Output the (X, Y) coordinate of the center of the cell containing the given text.  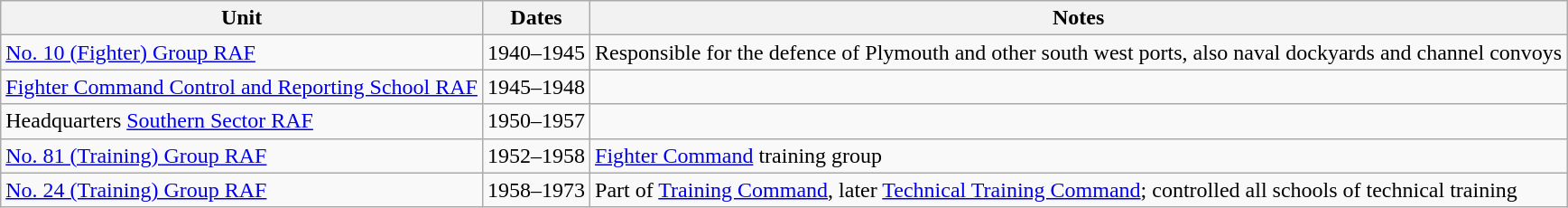
1952–1958 (536, 156)
Notes (1079, 18)
No. 81 (Training) Group RAF (242, 156)
No. 10 (Fighter) Group RAF (242, 52)
Unit (242, 18)
Fighter Command Control and Reporting School RAF (242, 87)
Dates (536, 18)
1940–1945 (536, 52)
1950–1957 (536, 121)
1958–1973 (536, 190)
Fighter Command training group (1079, 156)
1945–1948 (536, 87)
No. 24 (Training) Group RAF (242, 190)
Responsible for the defence of Plymouth and other south west ports, also naval dockyards and channel convoys (1079, 52)
Part of Training Command, later Technical Training Command; controlled all schools of technical training (1079, 190)
Headquarters Southern Sector RAF (242, 121)
